Scan for the cell matching the given text and deliver its [X, Y] coordinate at center. 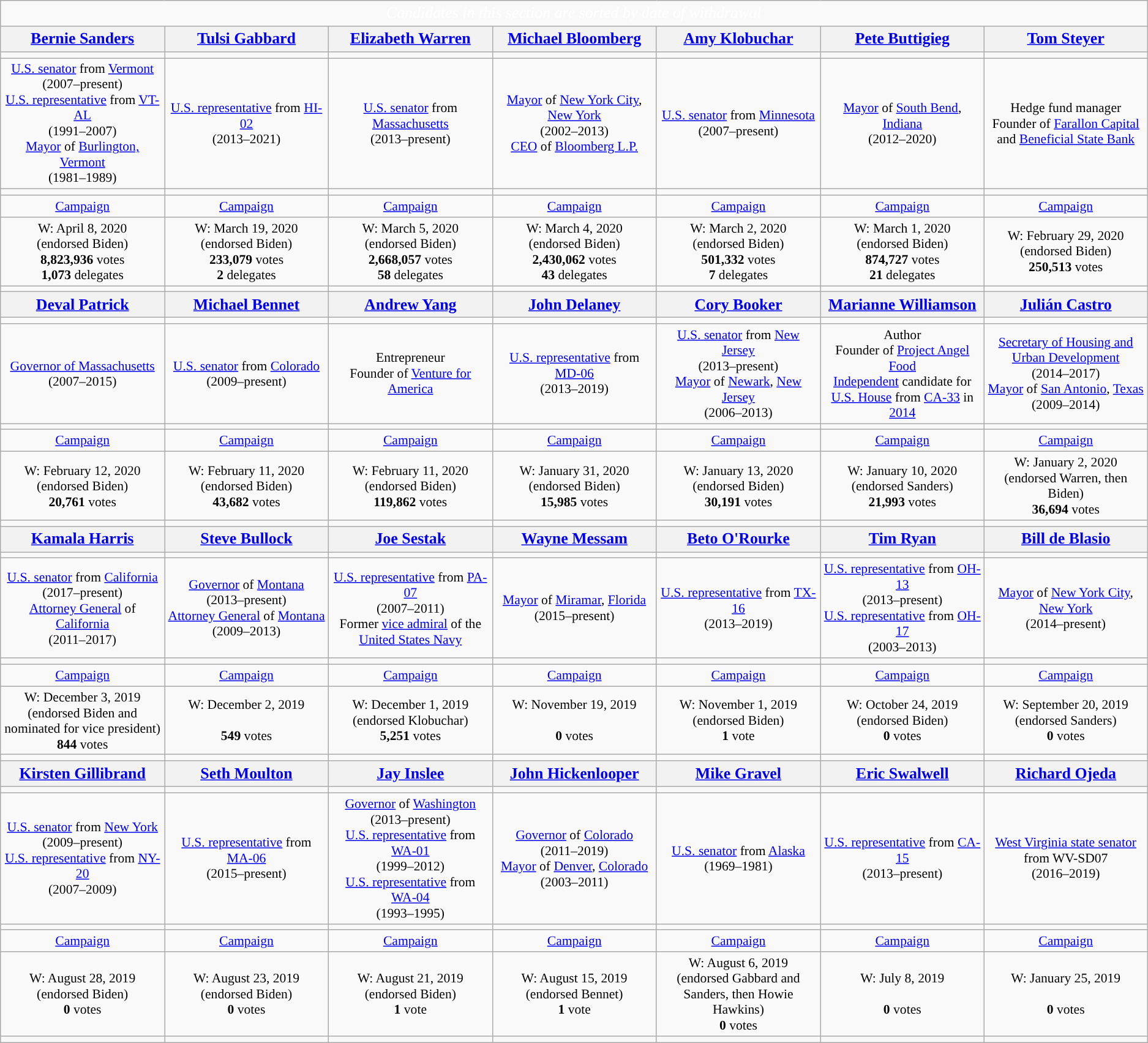
Richard Ojeda [1066, 774]
Beto O'Rourke [738, 539]
Michael Bennet [247, 305]
U.S. representative from MD-06(2013–2019) [574, 373]
U.S. senator from New Jersey(2013–present)Mayor of Newark, New Jersey(2006–2013) [738, 373]
Secretary of Housing and Urban Development(2014–2017)Mayor of San Antonio, Texas(2009–2014) [1066, 373]
W: March 4, 2020(endorsed Biden)2,430,062 votes43 delegates [574, 252]
U.S. representative from TX-16(2013–2019) [738, 608]
Elizabeth Warren [410, 39]
W: February 12, 2020(endorsed Biden)20,761 votes [83, 486]
U.S. senator from Colorado(2009–present) [247, 373]
U.S. representative from PA-07(2007–2011)Former vice admiral of the United States Navy [410, 608]
W: April 8, 2020(endorsed Biden)8,823,936 votes1,073 delegates [83, 252]
W: January 2, 2020(endorsed Warren, then Biden)36,694 votes [1066, 486]
W: February 11, 2020(endorsed Biden)43,682 votes [247, 486]
West Virginia state senator from WV-SD07(2016–2019) [1066, 858]
W: January 31, 2020(endorsed Biden)15,985 votes [574, 486]
Mike Gravel [738, 774]
Governor of Montana(2013–present)Attorney General of Montana(2009–2013) [247, 608]
W: October 24, 2019(endorsed Biden)0 votes [902, 720]
Candidates in this section are sorted by date of withdrawal [574, 13]
Mayor of New York City, New York(2014–present) [1066, 608]
W: September 20, 2019(endorsed Sanders)0 votes [1066, 720]
Mayor of New York City, New York(2002–2013)CEO of Bloomberg L.P. [574, 124]
Andrew Yang [410, 305]
Kamala Harris [83, 539]
W: August 23, 2019(endorsed Biden)0 votes [247, 994]
Governor of Colorado(2011–2019)Mayor of Denver, Colorado(2003–2011) [574, 858]
John Hickenlooper [574, 774]
W: August 28, 2019(endorsed Biden)0 votes [83, 994]
U.S. senator from Massachusetts(2013–present) [410, 124]
W: July 8, 20190 votes [902, 994]
W: March 2, 2020(endorsed Biden)501,332 votes7 delegates [738, 252]
Governor of Massachusetts(2007–2015) [83, 373]
Julián Castro [1066, 305]
W: December 2, 2019549 votes [247, 720]
Steve Bullock [247, 539]
W: August 15, 2019(endorsed Bennet)1 vote [574, 994]
W: November 1, 2019(endorsed Biden)1 vote [738, 720]
U.S. senator from Alaska(1969–1981) [738, 858]
Tim Ryan [902, 539]
Jay Inslee [410, 774]
U.S. representative from OH-13(2013–present)U.S. representative from OH-17(2003–2013) [902, 608]
W: December 1, 2019(endorsed Klobuchar)5,251 votes [410, 720]
W: January 25, 20190 votes [1066, 994]
W: February 29, 2020(endorsed Biden)250,513 votes [1066, 252]
W: March 5, 2020(endorsed Biden)2,668,057 votes58 delegates [410, 252]
Cory Booker [738, 305]
U.S. senator from Vermont(2007–present)U.S. representative from VT-AL(1991–2007)Mayor of Burlington, Vermont(1981–1989) [83, 124]
Bill de Blasio [1066, 539]
Tulsi Gabbard [247, 39]
Mayor of Miramar, Florida(2015–present) [574, 608]
Marianne Williamson [902, 305]
Joe Sestak [410, 539]
U.S. representative from MA-06(2015–present) [247, 858]
Pete Buttigieg [902, 39]
U.S. representative from HI-02(2013–2021) [247, 124]
Deval Patrick [83, 305]
U.S. senator from New York(2009–present)U.S. representative from NY-20(2007–2009) [83, 858]
Kirsten Gillibrand [83, 774]
W: March 1, 2020(endorsed Biden)874,727 votes21 delegates [902, 252]
EntrepreneurFounder of Venture for America [410, 373]
Mayor of South Bend, Indiana(2012–2020) [902, 124]
Eric Swalwell [902, 774]
Hedge fund managerFounder of Farallon Capital and Beneficial State Bank [1066, 124]
W: November 19, 20190 votes [574, 720]
U.S. representative from CA-15(2013–present) [902, 858]
John Delaney [574, 305]
Wayne Messam [574, 539]
AuthorFounder of Project Angel FoodIndependent candidate for U.S. House from CA-33 in 2014 [902, 373]
W: August 6, 2019(endorsed Gabbard and Sanders, then Howie Hawkins)0 votes [738, 994]
U.S. senator from Minnesota(2007–present) [738, 124]
Governor of Washington(2013–present)U.S. representative from WA-01(1999–2012)U.S. representative from WA-04(1993–1995) [410, 858]
W: August 21, 2019(endorsed Biden)1 vote [410, 994]
Bernie Sanders [83, 39]
Michael Bloomberg [574, 39]
Tom Steyer [1066, 39]
U.S. senator from California(2017–present)Attorney General of California(2011–2017) [83, 608]
W: February 11, 2020(endorsed Biden)119,862 votes [410, 486]
W: March 19, 2020(endorsed Biden)233,079 votes2 delegates [247, 252]
W: January 13, 2020(endorsed Biden)30,191 votes [738, 486]
Seth Moulton [247, 774]
W: January 10, 2020(endorsed Sanders)21,993 votes [902, 486]
Amy Klobuchar [738, 39]
W: December 3, 2019(endorsed Biden andnominated for vice president)844 votes [83, 720]
